Return the (X, Y) coordinate for the center point of the cell that contains the specified text.  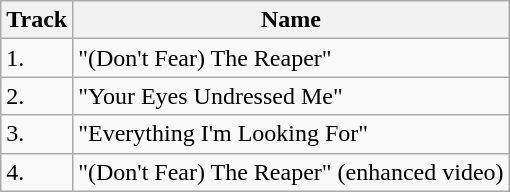
4. (37, 172)
"Everything I'm Looking For" (291, 134)
"(Don't Fear) The Reaper" (enhanced video) (291, 172)
"(Don't Fear) The Reaper" (291, 58)
"Your Eyes Undressed Me" (291, 96)
Name (291, 20)
3. (37, 134)
Track (37, 20)
1. (37, 58)
2. (37, 96)
